Capture the cell that displays the provided text and extract its [x, y] central coordinate. 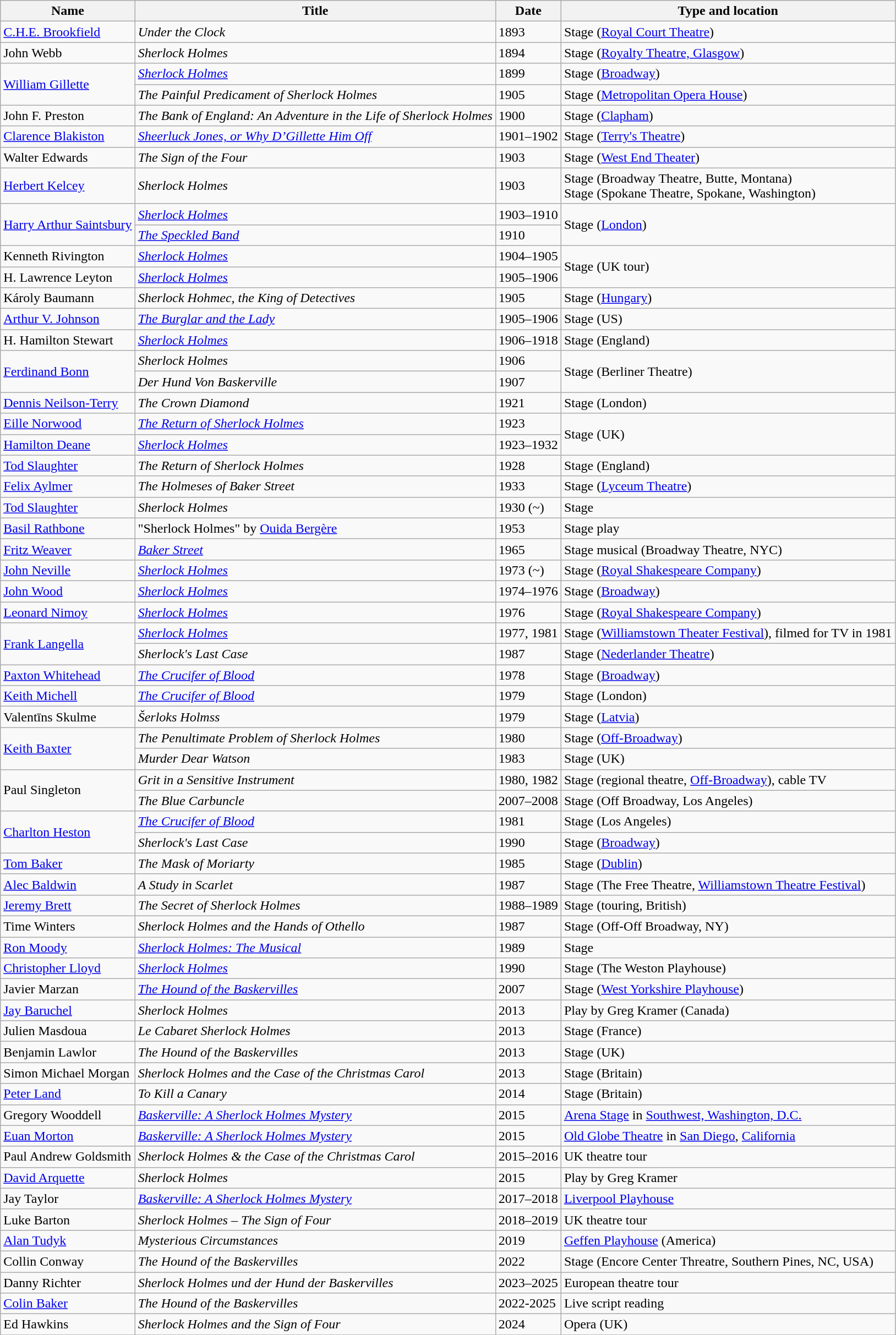
Stage (Los Angeles) [728, 822]
Sheerluck Jones, or Why D’Gillette Him Off [315, 136]
Ron Moody [68, 947]
Károly Baumann [68, 298]
John Neville [68, 570]
1921 [528, 403]
1980 [528, 738]
"Sherlock Holmes" by Ouida Bergère [315, 528]
Eille Norwood [68, 424]
Peter Land [68, 1094]
Sherlock Holmes and the Sign of Four [315, 1325]
1989 [528, 947]
Play by Greg Kramer [728, 1178]
1904–1905 [528, 256]
Stage (Dublin) [728, 863]
Valentīns Skulme [68, 717]
Stage (France) [728, 1031]
1978 [528, 675]
1981 [528, 822]
Stage (UK tour) [728, 266]
Dennis Neilson-Terry [68, 403]
Christopher Lloyd [68, 969]
Keith Michell [68, 696]
Stage (Encore Center Threatre, Southern Pines, NC, USA) [728, 1261]
Stage (Clapham) [728, 116]
Leonard Nimoy [68, 612]
The Burglar and the Lady [315, 319]
H. Lawrence Leyton [68, 277]
Ed Hawkins [68, 1325]
Under the Clock [315, 32]
Geffen Playhouse (America) [728, 1240]
Keith Baxter [68, 748]
Benjamin Lawlor [68, 1052]
Luke Barton [68, 1219]
Opera (UK) [728, 1325]
1923–1932 [528, 445]
David Arquette [68, 1178]
Javier Marzan [68, 989]
Stage (Off-Off Broadway, NY) [728, 926]
Sherlock Holmes & the Case of the Christmas Carol [315, 1157]
Stage (Berliner Theatre) [728, 371]
Stage (Lyceum Theatre) [728, 486]
Stage (Williamstown Theater Festival), filmed for TV in 1981 [728, 633]
Alec Baldwin [68, 884]
Stage play [728, 528]
Stage (Hungary) [728, 298]
Stage (Off-Broadway) [728, 738]
1980, 1982 [528, 780]
1901–1902 [528, 136]
European theatre tour [728, 1283]
2007 [528, 989]
Paul Andrew Goldsmith [68, 1157]
1906–1918 [528, 340]
Danny Richter [68, 1283]
Stage (West End Theater) [728, 157]
Stage (The Weston Playhouse) [728, 969]
1933 [528, 486]
Harry Arthur Saintsbury [68, 225]
Arena Stage in Southwest, Washington, D.C. [728, 1115]
Šerloks Holmss [315, 717]
Felix Aylmer [68, 486]
Stage (West Yorkshire Playhouse) [728, 989]
Stage (Royalty Theatre, Glasgow) [728, 53]
Jay Taylor [68, 1199]
Clarence Blakiston [68, 136]
Mysterious Circumstances [315, 1240]
2024 [528, 1325]
Tom Baker [68, 863]
Hamilton Deane [68, 445]
Sherlock Holmes and the Hands of Othello [315, 926]
Stage (Terry's Theatre) [728, 136]
1973 (~) [528, 570]
1928 [528, 466]
The Penultimate Problem of Sherlock Holmes [315, 738]
2022-2025 [528, 1304]
The Sign of the Four [315, 157]
Euan Morton [68, 1136]
1906 [528, 361]
Play by Greg Kramer (Canada) [728, 1010]
Ferdinand Bonn [68, 371]
2015–2016 [528, 1157]
The Blue Carbuncle [315, 801]
1983 [528, 759]
1988–1989 [528, 905]
The Secret of Sherlock Holmes [315, 905]
John F. Preston [68, 116]
Title [315, 11]
To Kill a Canary [315, 1094]
1953 [528, 528]
The Bank of England: An Adventure in the Life of Sherlock Holmes [315, 116]
Der Hund Von Baskerville [315, 382]
Alan Tudyk [68, 1240]
Charlton Heston [68, 832]
Jeremy Brett [68, 905]
A Study in Scarlet [315, 884]
2018–2019 [528, 1219]
Stage musical (Broadway Theatre, NYC) [728, 549]
Sherlock Holmes and the Case of the Christmas Carol [315, 1073]
1976 [528, 612]
Kenneth Rivington [68, 256]
1907 [528, 382]
Live script reading [728, 1304]
C.H.E. Brookfield [68, 32]
1985 [528, 863]
Type and location [728, 11]
Murder Dear Watson [315, 759]
2017–2018 [528, 1199]
1903–1910 [528, 214]
Sherlock Holmes und der Hund der Baskervilles [315, 1283]
Stage (Off Broadway, Los Angeles) [728, 801]
Stage (touring, British) [728, 905]
Date [528, 11]
Gregory Wooddell [68, 1115]
2014 [528, 1094]
Collin Conway [68, 1261]
The Speckled Band [315, 235]
1910 [528, 235]
2023–2025 [528, 1283]
2019 [528, 1240]
Sherlock Holmes – The Sign of Four [315, 1219]
Le Cabaret Sherlock Holmes [315, 1031]
Time Winters [68, 926]
H. Hamilton Stewart [68, 340]
John Webb [68, 53]
1923 [528, 424]
Liverpool Playhouse [728, 1199]
William Gillette [68, 84]
Name [68, 11]
The Painful Predicament of Sherlock Holmes [315, 95]
Stage (regional theatre, Off-Broadway), cable TV [728, 780]
Stage (The Free Theatre, Williamstown Theatre Festival) [728, 884]
Paul Singleton [68, 790]
Old Globe Theatre in San Diego, California [728, 1136]
Julien Masdoua [68, 1031]
Basil Rathbone [68, 528]
Paxton Whitehead [68, 675]
The Mask of Moriarty [315, 863]
2007–2008 [528, 801]
Stage (US) [728, 319]
1900 [528, 116]
1899 [528, 74]
Fritz Weaver [68, 549]
Stage (Latvia) [728, 717]
Arthur V. Johnson [68, 319]
Grit in a Sensitive Instrument [315, 780]
Sherlock Holmes: The Musical [315, 947]
1893 [528, 32]
2022 [528, 1261]
1965 [528, 549]
Simon Michael Morgan [68, 1073]
The Holmeses of Baker Street [315, 486]
Stage (Nederlander Theatre) [728, 654]
1930 (~) [528, 507]
Jay Baruchel [68, 1010]
Walter Edwards [68, 157]
Frank Langella [68, 644]
1977, 1981 [528, 633]
Baker Street [315, 549]
The Crown Diamond [315, 403]
Colin Baker [68, 1304]
1974–1976 [528, 591]
Stage (Metropolitan Opera House) [728, 95]
Stage (Royal Court Theatre) [728, 32]
Sherlock Hohmec, the King of Detectives [315, 298]
Herbert Kelcey [68, 186]
Stage (Broadway Theatre, Butte, Montana)Stage (Spokane Theatre, Spokane, Washington) [728, 186]
1894 [528, 53]
John Wood [68, 591]
